Provide the (x, y) coordinate of the cell's center where the given text is located.  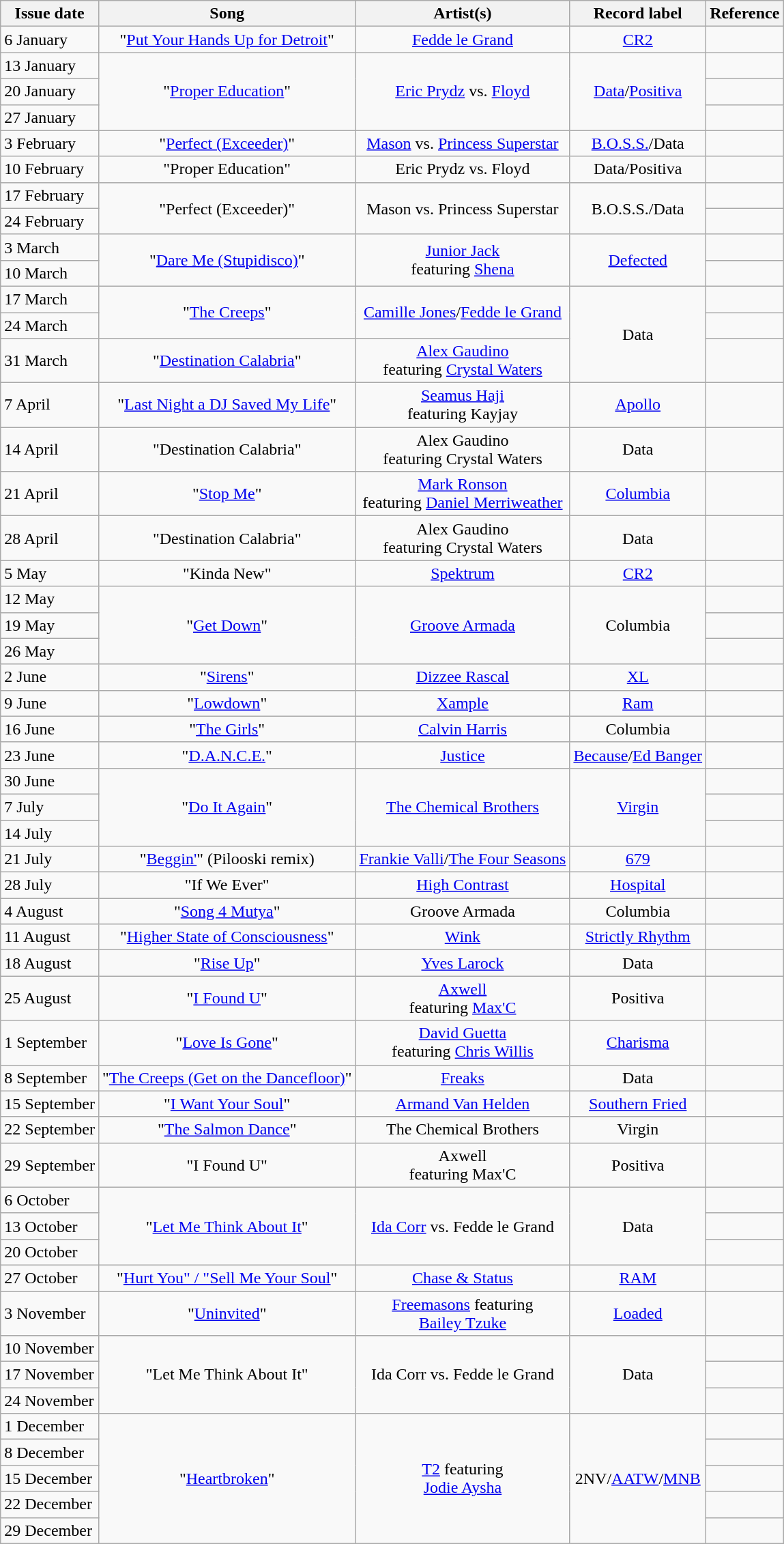
Charisma (638, 1043)
13 October (50, 1226)
24 March (50, 326)
19 May (50, 625)
"Beggin'" (Pilooski remix) (227, 859)
"Higher State of Consciousness" (227, 937)
22 December (50, 1504)
"Lowdown" (227, 703)
"Dare Me (Stupidisco)" (227, 260)
20 October (50, 1252)
679 (638, 859)
Seamus Hajifeaturing Kayjay (463, 405)
"Love Is Gone" (227, 1043)
Because/Ed Banger (638, 755)
4 August (50, 911)
Mark Ronsonfeaturing Daniel Merriweather (463, 494)
Loaded (638, 1313)
"The Creeps (Get on the Dancefloor)" (227, 1078)
5 May (50, 573)
Xample (463, 703)
Southern Fried (638, 1104)
12 May (50, 599)
27 October (50, 1278)
26 May (50, 651)
Issue date (50, 14)
Junior Jackfeaturing Shena (463, 260)
17 March (50, 299)
14 July (50, 833)
15 December (50, 1478)
T2 featuringJodie Aysha (463, 1478)
Defected (638, 260)
Freemasons featuringBailey Tzuke (463, 1313)
1 September (50, 1043)
Song (227, 14)
3 November (50, 1313)
XL (638, 677)
Dizzee Rascal (463, 677)
"Put Your Hands Up for Detroit" (227, 40)
17 February (50, 195)
31 March (50, 360)
"The Creeps" (227, 312)
1 December (50, 1427)
29 September (50, 1164)
8 September (50, 1078)
23 June (50, 755)
8 December (50, 1453)
24 November (50, 1401)
Spektrum (463, 573)
Hospital (638, 885)
Justice (463, 755)
Yves Larock (463, 963)
"The Girls" (227, 729)
22 September (50, 1130)
10 March (50, 273)
"Do It Again" (227, 807)
"Last Night a DJ Saved My Life" (227, 405)
7 July (50, 807)
Camille Jones/Fedde le Grand (463, 312)
"Heartbroken" (227, 1478)
"I Want Your Soul" (227, 1104)
3 February (50, 143)
13 January (50, 66)
Apollo (638, 405)
"Get Down" (227, 625)
"Rise Up" (227, 963)
9 June (50, 703)
David Guettafeaturing Chris Willis (463, 1043)
10 November (50, 1349)
"Hurt You" / "Sell Me Your Soul" (227, 1278)
14 April (50, 449)
17 November (50, 1375)
7 April (50, 405)
"Kinda New" (227, 573)
21 July (50, 859)
15 September (50, 1104)
16 June (50, 729)
"Sirens" (227, 677)
Frankie Valli/The Four Seasons (463, 859)
28 April (50, 538)
Freaks (463, 1078)
"Uninvited" (227, 1313)
"D.A.N.C.E." (227, 755)
30 June (50, 781)
24 February (50, 221)
21 April (50, 494)
2 June (50, 677)
High Contrast (463, 885)
Armand Van Helden (463, 1104)
20 January (50, 91)
2NV/AATW/MNB (638, 1478)
Calvin Harris (463, 729)
29 December (50, 1530)
25 August (50, 998)
"If We Ever" (227, 885)
6 October (50, 1200)
Reference (745, 14)
10 February (50, 169)
Artist(s) (463, 14)
Strictly Rhythm (638, 937)
Record label (638, 14)
3 March (50, 247)
Wink (463, 937)
Chase & Status (463, 1278)
Fedde le Grand (463, 40)
"The Salmon Dance" (227, 1130)
RAM (638, 1278)
"Stop Me" (227, 494)
6 January (50, 40)
"Song 4 Mutya" (227, 911)
27 January (50, 117)
Ram (638, 703)
11 August (50, 937)
28 July (50, 885)
18 August (50, 963)
